Return (X, Y) of the center of cell containing provided text 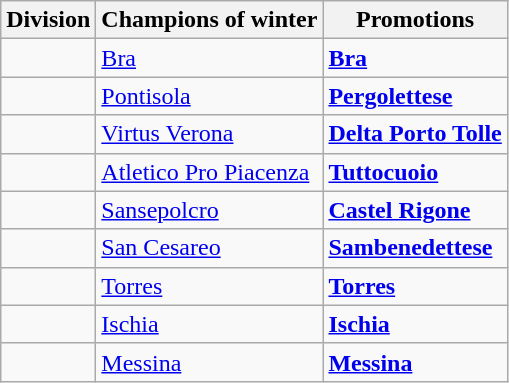
Pergolettese (415, 96)
Delta Porto Tolle (415, 134)
Tuttocuoio (415, 172)
Division (48, 20)
Castel Rigone (415, 210)
Virtus Verona (210, 134)
Sansepolcro (210, 210)
San Cesareo (210, 248)
Sambenedettese (415, 248)
Champions of winter (210, 20)
Atletico Pro Piacenza (210, 172)
Promotions (415, 20)
Pontisola (210, 96)
